Return (X, Y) of the center of cell containing provided text 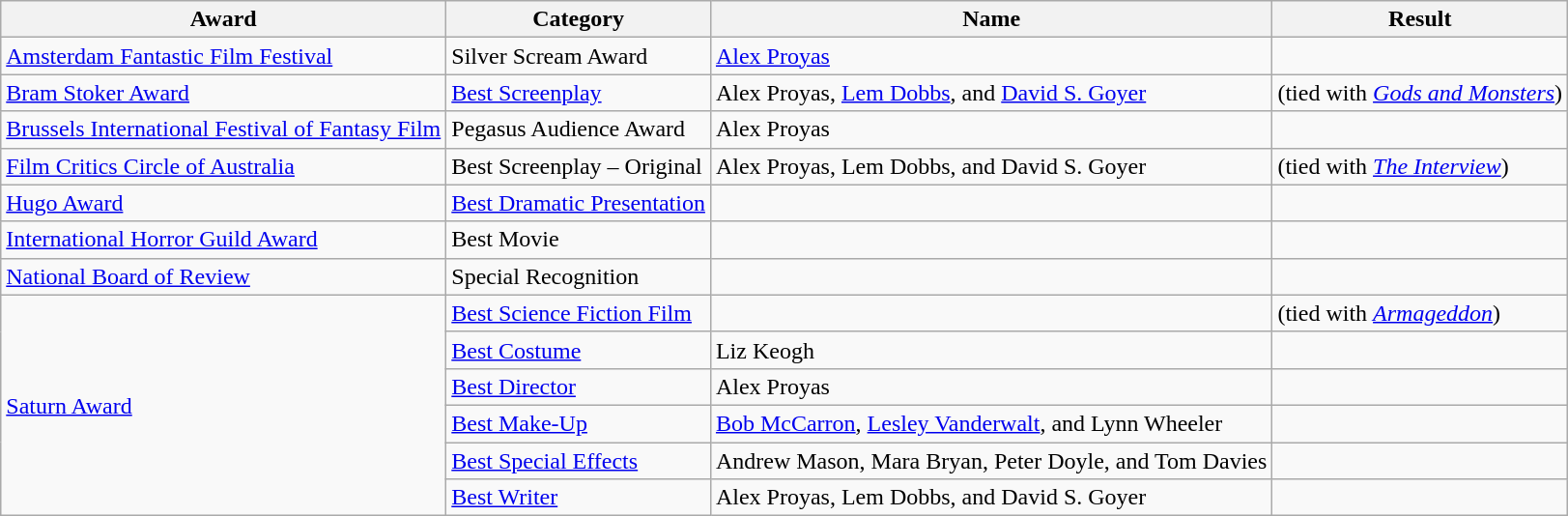
Amsterdam Fantastic Film Festival (224, 56)
Best Screenplay – Original (579, 166)
Brussels International Festival of Fantasy Film (224, 129)
Best Make-Up (579, 423)
Special Recognition (579, 276)
Best Science Fiction Film (579, 313)
(tied with The Interview) (1420, 166)
Hugo Award (224, 203)
Best Writer (579, 498)
Award (224, 19)
International Horror Guild Award (224, 240)
Best Director (579, 387)
Saturn Award (224, 405)
Pegasus Audience Award (579, 129)
Category (579, 19)
Best Screenplay (579, 93)
Silver Scream Award (579, 56)
Film Critics Circle of Australia (224, 166)
Name (991, 19)
Bob McCarron, Lesley Vanderwalt, and Lynn Wheeler (991, 423)
Result (1420, 19)
Liz Keogh (991, 350)
(tied with Gods and Monsters) (1420, 93)
Bram Stoker Award (224, 93)
National Board of Review (224, 276)
Best Movie (579, 240)
Best Costume (579, 350)
Best Special Effects (579, 461)
(tied with Armageddon) (1420, 313)
Best Dramatic Presentation (579, 203)
Andrew Mason, Mara Bryan, Peter Doyle, and Tom Davies (991, 461)
